For the text-containing cell, return its midpoint in [X, Y] coordinate format. 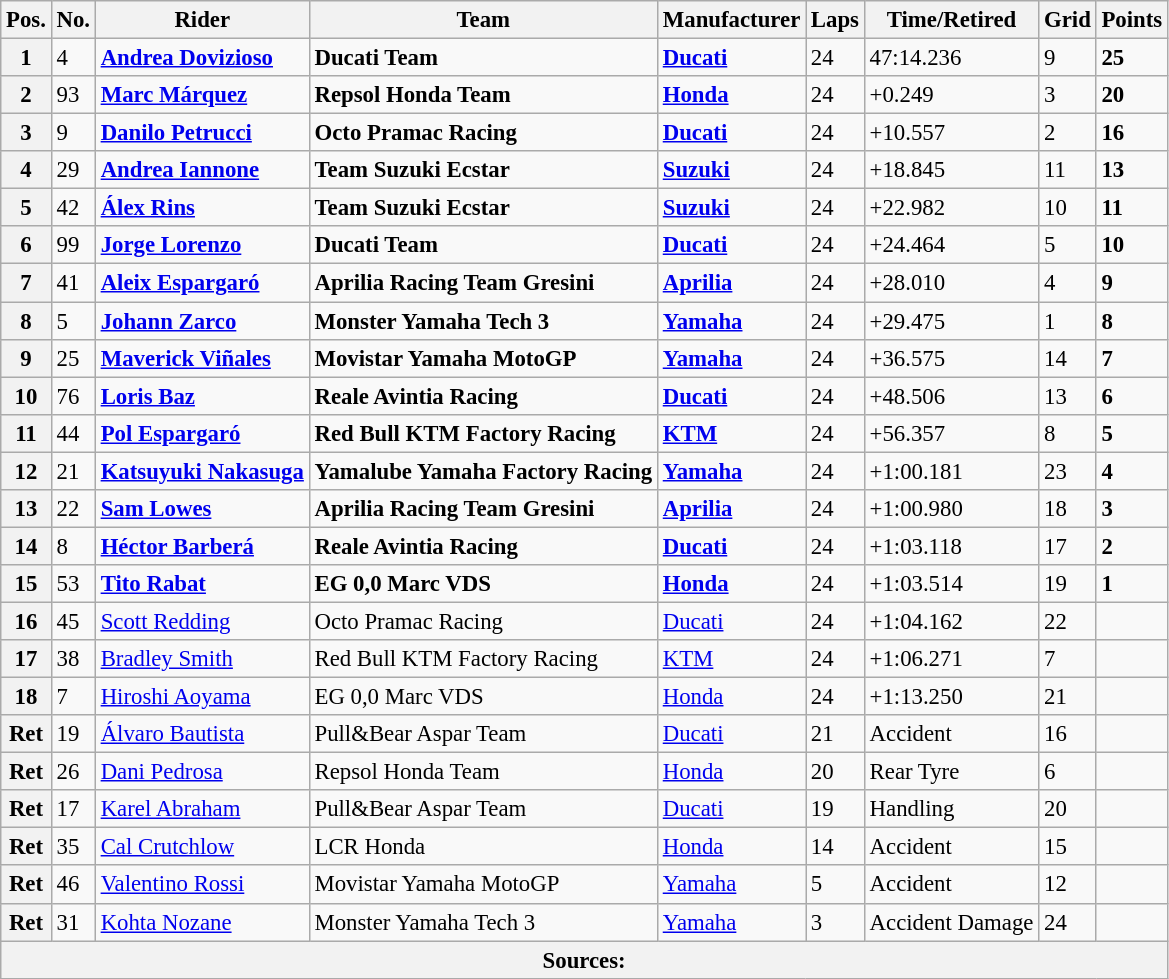
Johann Zarco [202, 321]
+48.506 [951, 396]
Valentino Rossi [202, 885]
Héctor Barberá [202, 546]
+1:04.162 [951, 621]
+10.557 [951, 133]
Laps [836, 20]
+1:00.980 [951, 509]
Karel Abraham [202, 809]
31 [73, 922]
41 [73, 283]
+1:03.514 [951, 584]
Handling [951, 809]
Katsuyuki Nakasuga [202, 471]
Aleix Espargaró [202, 283]
26 [73, 772]
Manufacturer [731, 20]
Álvaro Bautista [202, 734]
Yamalube Yamaha Factory Racing [483, 471]
+1:13.250 [951, 697]
+28.010 [951, 283]
Grid [1068, 20]
+24.464 [951, 245]
Andrea Iannone [202, 170]
42 [73, 208]
Sam Lowes [202, 509]
Hiroshi Aoyama [202, 697]
Tito Rabat [202, 584]
Rear Tyre [951, 772]
Cal Crutchlow [202, 847]
47:14.236 [951, 58]
29 [73, 170]
44 [73, 433]
45 [73, 621]
Team [483, 20]
Scott Redding [202, 621]
+18.845 [951, 170]
Pos. [26, 20]
+1:00.181 [951, 471]
Maverick Viñales [202, 358]
46 [73, 885]
Bradley Smith [202, 659]
23 [1068, 471]
+0.249 [951, 95]
93 [73, 95]
Dani Pedrosa [202, 772]
Kohta Nozane [202, 922]
Loris Baz [202, 396]
Rider [202, 20]
Pol Espargaró [202, 433]
99 [73, 245]
Jorge Lorenzo [202, 245]
Álex Rins [202, 208]
Andrea Dovizioso [202, 58]
76 [73, 396]
+1:03.118 [951, 546]
+1:06.271 [951, 659]
Accident Damage [951, 922]
+56.357 [951, 433]
Danilo Petrucci [202, 133]
38 [73, 659]
Sources: [584, 960]
+29.475 [951, 321]
Points [1132, 20]
+36.575 [951, 358]
35 [73, 847]
Time/Retired [951, 20]
+22.982 [951, 208]
LCR Honda [483, 847]
Marc Márquez [202, 95]
No. [73, 20]
53 [73, 584]
